Scan for the cell matching the given text and deliver its (X, Y) coordinate at center. 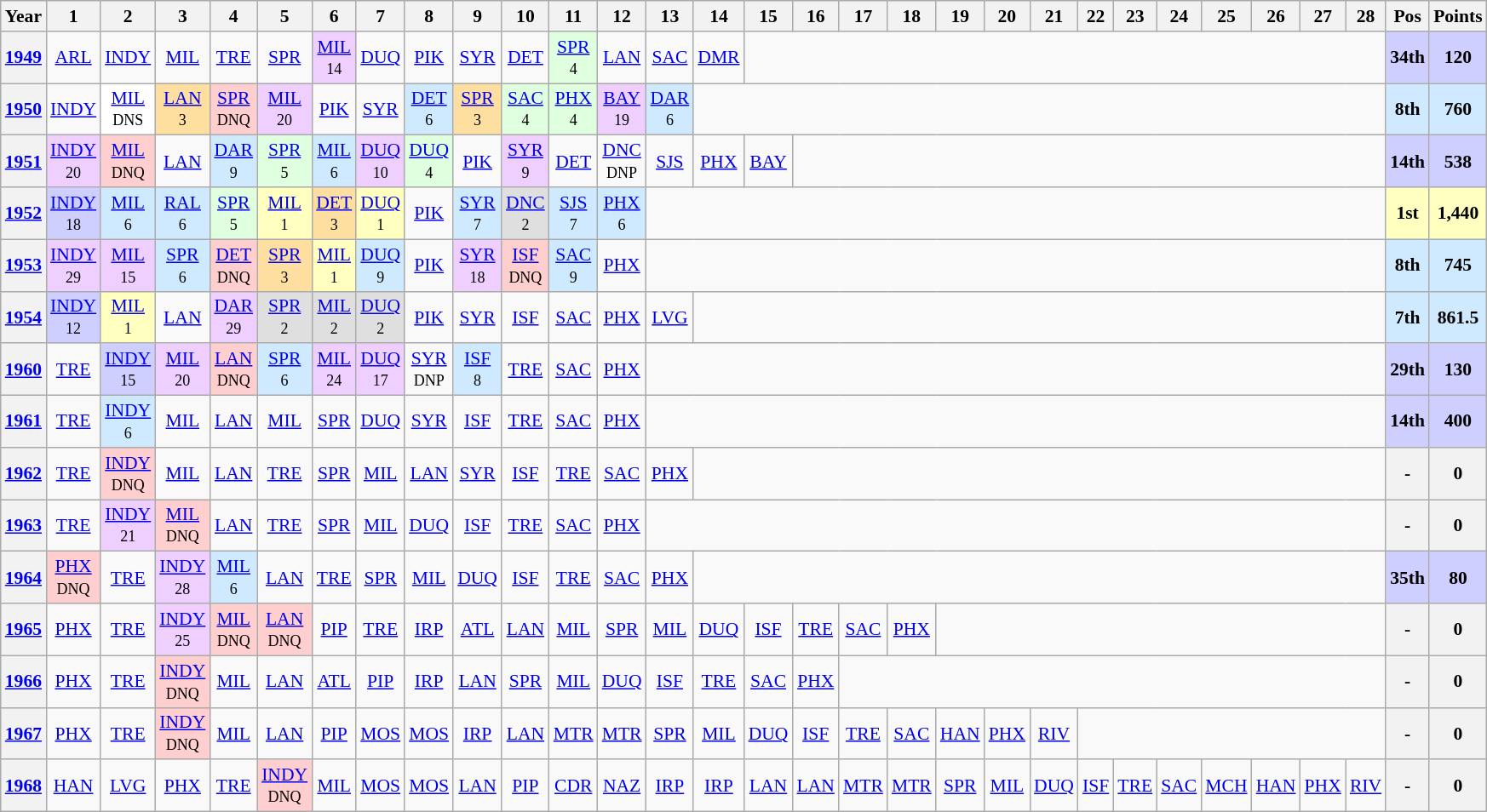
1964 (24, 577)
1953 (24, 266)
4 (233, 16)
SAC9 (574, 266)
DAR6 (670, 109)
1952 (24, 213)
760 (1458, 109)
INDY21 (128, 526)
8 (429, 16)
1965 (24, 630)
1 (73, 16)
PHX6 (622, 213)
Pos (1407, 16)
DAR9 (233, 162)
18 (911, 16)
INDY25 (182, 630)
DAR29 (233, 317)
1968 (24, 786)
5 (284, 16)
DET6 (429, 109)
MCH (1226, 786)
1962 (24, 473)
1949 (24, 58)
538 (1458, 162)
SYR18 (477, 266)
MIL24 (334, 369)
DUQ17 (380, 369)
SYR7 (477, 213)
26 (1276, 16)
INDY12 (73, 317)
1963 (24, 526)
745 (1458, 266)
SPR2 (284, 317)
1951 (24, 162)
24 (1179, 16)
DUQ9 (380, 266)
ISFDNQ (525, 266)
27 (1323, 16)
400 (1458, 422)
20 (1007, 16)
28 (1366, 16)
LAN3 (182, 109)
DET3 (334, 213)
MIL14 (334, 58)
16 (815, 16)
22 (1095, 16)
12 (622, 16)
120 (1458, 58)
DMR (719, 58)
7th (1407, 317)
BAY19 (622, 109)
13 (670, 16)
SJS (670, 162)
11 (574, 16)
35th (1407, 577)
34th (1407, 58)
17 (864, 16)
INDY6 (128, 422)
SPRDNQ (233, 109)
MIL2 (334, 317)
DUQ10 (380, 162)
14 (719, 16)
Points (1458, 16)
1,440 (1458, 213)
1966 (24, 681)
INDY20 (73, 162)
SYR9 (525, 162)
BAY (768, 162)
7 (380, 16)
ARL (73, 58)
DUQ4 (429, 162)
15 (768, 16)
MILDNS (128, 109)
MIL15 (128, 266)
SPR4 (574, 58)
DETDNQ (233, 266)
SYRDNP (429, 369)
1950 (24, 109)
ISF8 (477, 369)
1967 (24, 734)
1954 (24, 317)
INDY15 (128, 369)
INDY18 (73, 213)
19 (961, 16)
21 (1054, 16)
80 (1458, 577)
1961 (24, 422)
1st (1407, 213)
DNC2 (525, 213)
INDY29 (73, 266)
9 (477, 16)
Year (24, 16)
23 (1134, 16)
SJS7 (574, 213)
861.5 (1458, 317)
DNCDNP (622, 162)
130 (1458, 369)
2 (128, 16)
25 (1226, 16)
PHX4 (574, 109)
INDY28 (182, 577)
1960 (24, 369)
DUQ2 (380, 317)
DUQ1 (380, 213)
NAZ (622, 786)
PHXDNQ (73, 577)
3 (182, 16)
6 (334, 16)
CDR (574, 786)
RAL6 (182, 213)
SAC4 (525, 109)
10 (525, 16)
29th (1407, 369)
